Locate the cell with the specified text and output its [x, y] center coordinate. 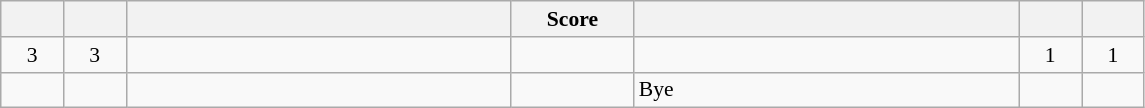
Score [572, 19]
Bye [826, 90]
